Locate the cell with the specified text and output its [X, Y] center coordinate. 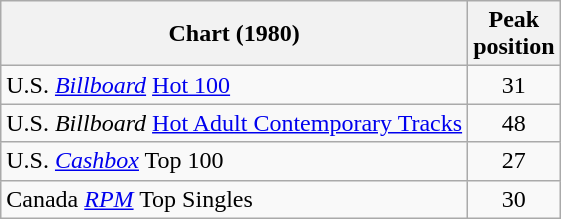
Peakposition [514, 34]
U.S. Billboard Hot Adult Contemporary Tracks [234, 123]
48 [514, 123]
U.S. Cashbox Top 100 [234, 161]
31 [514, 85]
Chart (1980) [234, 34]
30 [514, 199]
Canada RPM Top Singles [234, 199]
27 [514, 161]
U.S. Billboard Hot 100 [234, 85]
